Output the (x, y) coordinate of the center of the cell containing the given text.  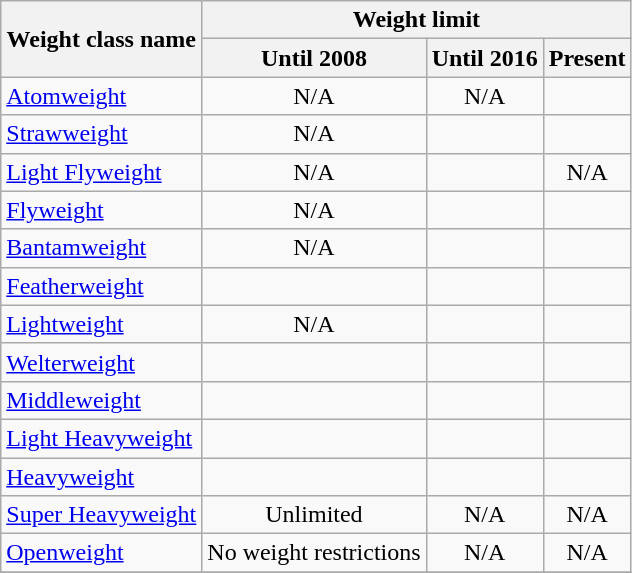
Until 2016 (484, 58)
Flyweight (102, 210)
Unlimited (314, 515)
Featherweight (102, 286)
Lightweight (102, 324)
Heavyweight (102, 477)
Light Flyweight (102, 172)
Strawweight (102, 134)
Bantamweight (102, 248)
Present (587, 58)
Weight class name (102, 39)
Weight limit (416, 20)
No weight restrictions (314, 553)
Welterweight (102, 362)
Light Heavyweight (102, 438)
Openweight (102, 553)
Middleweight (102, 400)
Atomweight (102, 96)
Super Heavyweight (102, 515)
Until 2008 (314, 58)
